For the text-containing cell, return its midpoint in (X, Y) coordinate format. 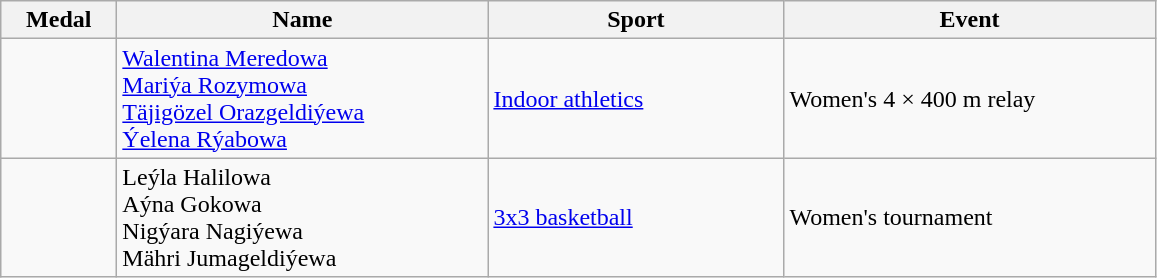
Medal (59, 20)
Indoor athletics (636, 98)
Name (302, 20)
Women's 4 × 400 m relay (970, 98)
Leýla HalilowaAýna GokowaNigýara NagiýewaMähri Jumageldiýewa (302, 218)
Event (970, 20)
Sport (636, 20)
Walentina MeredowaMariýa RozymowaTäjigözel OrazgeldiýewaÝelena Rýabowa (302, 98)
Women's tournament (970, 218)
3x3 basketball (636, 218)
